For the text-containing cell, return its midpoint in (X, Y) coordinate format. 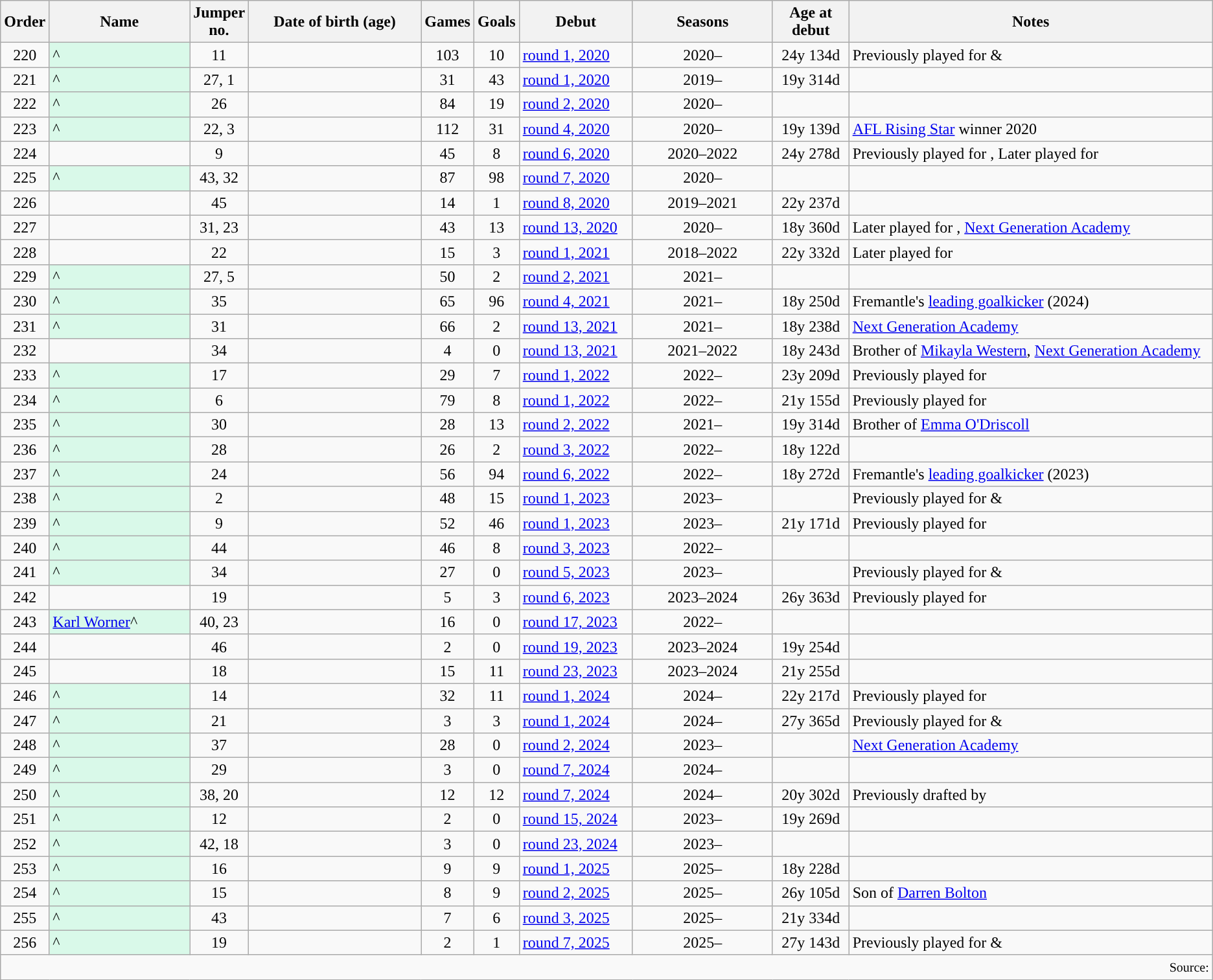
2020–2022 (702, 154)
round 2, 2025 (575, 893)
Karl Worner^ (119, 622)
18y 272d (811, 474)
248 (25, 746)
21y 155d (811, 400)
37 (219, 746)
round 2, 2021 (575, 277)
22 (219, 252)
31, 23 (219, 227)
66 (448, 326)
round 1, 2021 (575, 252)
43, 32 (219, 178)
44 (219, 548)
226 (25, 203)
round 8, 2020 (575, 203)
Games (448, 22)
237 (25, 474)
42, 18 (219, 844)
18 (219, 671)
234 (25, 400)
18y 360d (811, 227)
240 (25, 548)
222 (25, 104)
Date of birth (age) (334, 22)
18y 243d (811, 351)
round 7, 2025 (575, 942)
24y 134d (811, 55)
27, 1 (219, 80)
227 (25, 227)
22y 217d (811, 696)
238 (25, 499)
round 13, 2020 (575, 227)
241 (25, 573)
56 (448, 474)
251 (25, 819)
Later played for , Next Generation Academy (1030, 227)
255 (25, 918)
Name (119, 22)
round 5, 2023 (575, 573)
round 6, 2023 (575, 597)
65 (448, 301)
94 (496, 474)
round 1, 2025 (575, 869)
19y 139d (811, 129)
21y 171d (811, 523)
30 (219, 425)
Son of Darren Bolton (1030, 893)
round 3, 2022 (575, 450)
Brother of Emma O'Driscoll (1030, 425)
247 (25, 721)
79 (448, 400)
27y 143d (811, 942)
21y 255d (811, 671)
50 (448, 277)
220 (25, 55)
48 (448, 499)
2021–2022 (702, 351)
18y 250d (811, 301)
Age at debut (811, 22)
35 (219, 301)
239 (25, 523)
round 23, 2023 (575, 671)
32 (448, 696)
round 4, 2020 (575, 129)
112 (448, 129)
18y 122d (811, 450)
26y 105d (811, 893)
250 (25, 795)
Seasons (702, 22)
Source: (606, 967)
26y 363d (811, 597)
22y 332d (811, 252)
round 6, 2020 (575, 154)
84 (448, 104)
27 (448, 573)
Goals (496, 22)
21 (219, 721)
Brother of Mikayla Western, Next Generation Academy (1030, 351)
223 (25, 129)
245 (25, 671)
round 17, 2023 (575, 622)
Debut (575, 22)
round 3, 2025 (575, 918)
Later played for (1030, 252)
round 23, 2024 (575, 844)
103 (448, 55)
2019–2021 (702, 203)
229 (25, 277)
231 (25, 326)
235 (25, 425)
round 2, 2020 (575, 104)
18y 238d (811, 326)
96 (496, 301)
254 (25, 893)
256 (25, 942)
4 (448, 351)
19y 269d (811, 819)
Fremantle's leading goalkicker (2024) (1030, 301)
232 (25, 351)
22, 3 (219, 129)
Notes (1030, 22)
252 (25, 844)
round 7, 2020 (575, 178)
round 2, 2022 (575, 425)
Order (25, 22)
17 (219, 376)
Previously drafted by (1030, 795)
236 (25, 450)
24y 278d (811, 154)
round 4, 2021 (575, 301)
19y 254d (811, 646)
225 (25, 178)
244 (25, 646)
10 (496, 55)
22y 237d (811, 203)
round 3, 2023 (575, 548)
round 6, 2022 (575, 474)
40, 23 (219, 622)
24 (219, 474)
221 (25, 80)
246 (25, 696)
249 (25, 770)
228 (25, 252)
20y 302d (811, 795)
243 (25, 622)
27, 5 (219, 277)
224 (25, 154)
AFL Rising Star winner 2020 (1030, 129)
230 (25, 301)
27y 365d (811, 721)
233 (25, 376)
2018–2022 (702, 252)
23y 209d (811, 376)
52 (448, 523)
18y 228d (811, 869)
round 2, 2024 (575, 746)
21y 334d (811, 918)
98 (496, 178)
38, 20 (219, 795)
87 (448, 178)
5 (448, 597)
Jumper no. (219, 22)
round 19, 2023 (575, 646)
253 (25, 869)
Previously played for , Later played for (1030, 154)
round 15, 2024 (575, 819)
242 (25, 597)
2019– (702, 80)
Fremantle's leading goalkicker (2023) (1030, 474)
